From the cell containing the given text, extract its center point as (x, y) coordinate. 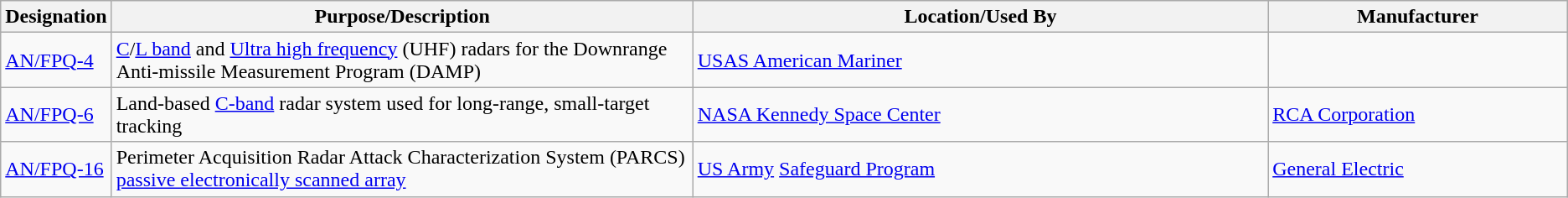
Manufacturer (1418, 17)
AN/FPQ-6 (56, 114)
US Army Safeguard Program (980, 169)
AN/FPQ-4 (56, 60)
General Electric (1418, 169)
Purpose/Description (402, 17)
Perimeter Acquisition Radar Attack Characterization System (PARCS) passive electronically scanned array (402, 169)
C/L band and Ultra high frequency (UHF) radars for the Downrange Anti-missile Measurement Program (DAMP) (402, 60)
Location/Used By (980, 17)
Land-based C-band radar system used for long-range, small-target tracking (402, 114)
AN/FPQ-16 (56, 169)
RCA Corporation (1418, 114)
NASA Kennedy Space Center (980, 114)
USAS American Mariner (980, 60)
Designation (56, 17)
